Find where the given text appears and provide that cell's center as (X, Y) coordinate. 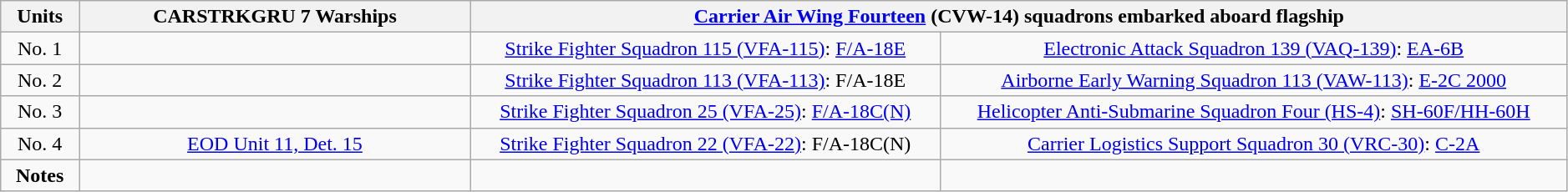
Electronic Attack Squadron 139 (VAQ-139): EA-6B (1253, 48)
No. 2 (40, 80)
Units (40, 17)
Carrier Logistics Support Squadron 30 (VRC-30): C-2A (1253, 144)
Airborne Early Warning Squadron 113 (VAW-113): E-2C 2000 (1253, 80)
No. 4 (40, 144)
CARSTRKGRU 7 Warships (276, 17)
Strike Fighter Squadron 115 (VFA-115): F/A-18E (705, 48)
Strike Fighter Squadron 25 (VFA-25): F/A-18C(N) (705, 112)
Strike Fighter Squadron 22 (VFA-22): F/A-18C(N) (705, 144)
Carrier Air Wing Fourteen (CVW-14) squadrons embarked aboard flagship (1019, 17)
Helicopter Anti-Submarine Squadron Four (HS-4): SH-60F/HH-60H (1253, 112)
Strike Fighter Squadron 113 (VFA-113): F/A-18E (705, 80)
No. 3 (40, 112)
Notes (40, 175)
EOD Unit 11, Det. 15 (276, 144)
No. 1 (40, 48)
